Identify which cell holds the provided text, then report its (x, y) central coordinate. 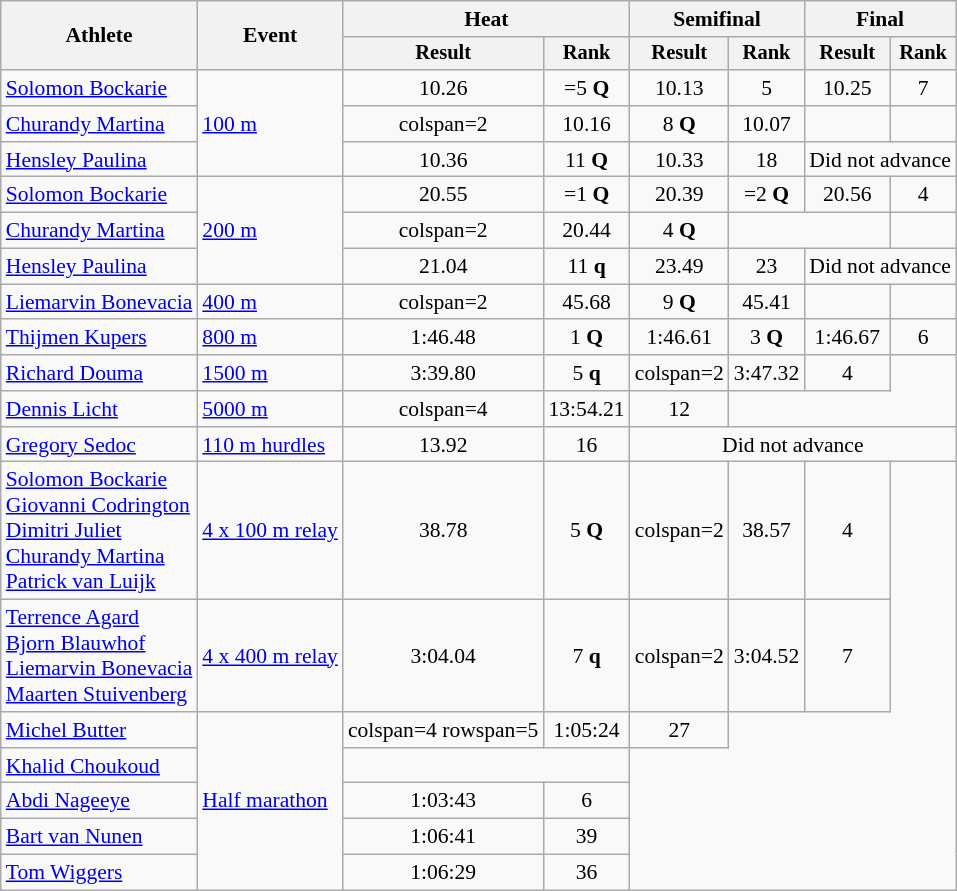
3:04.52 (766, 656)
4 x 400 m relay (270, 656)
20.55 (444, 195)
1:46.48 (444, 338)
21.04 (444, 267)
38.78 (444, 531)
Half marathon (270, 801)
3:47.32 (766, 373)
Athlete (100, 36)
100 m (270, 124)
1 Q (586, 338)
10.13 (680, 88)
8 Q (680, 124)
23.49 (680, 267)
Richard Douma (100, 373)
16 (586, 445)
38.57 (766, 531)
1:03:43 (444, 801)
Gregory Sedoc (100, 445)
Thijmen Kupers (100, 338)
110 m hurdles (270, 445)
Tom Wiggers (100, 873)
1:05:24 (586, 730)
9 Q (680, 302)
Event (270, 36)
Terrence AgardBjorn BlauwhofLiemarvin BonevaciaMaarten Stuivenberg (100, 656)
10.33 (680, 160)
23 (766, 267)
10.36 (444, 160)
Liemarvin Bonevacia (100, 302)
10.07 (766, 124)
1:06:29 (444, 873)
400 m (270, 302)
13.92 (444, 445)
18 (766, 160)
10.25 (847, 88)
Dennis Licht (100, 409)
20.56 (847, 195)
4 Q (680, 231)
13:54.21 (586, 409)
5000 m (270, 409)
12 (680, 409)
7 q (586, 656)
20.39 (680, 195)
colspan=4 (444, 409)
=5 Q (586, 88)
1:06:41 (444, 837)
11 Q (586, 160)
Abdi Nageeye (100, 801)
45.68 (586, 302)
3:39.80 (444, 373)
39 (586, 837)
27 (680, 730)
800 m (270, 338)
colspan=4 rowspan=5 (444, 730)
3:04.04 (444, 656)
45.41 (766, 302)
11 q (586, 267)
200 m (270, 230)
1:46.67 (847, 338)
=1 Q (586, 195)
36 (586, 873)
1500 m (270, 373)
Final (880, 19)
4 x 100 m relay (270, 531)
5 q (586, 373)
10.16 (586, 124)
Bart van Nunen (100, 837)
5 Q (586, 531)
3 Q (766, 338)
Khalid Choukoud (100, 766)
1:46.61 (680, 338)
20.44 (586, 231)
5 (766, 88)
Solomon Bockarie Giovanni CodringtonDimitri Juliet Churandy MartinaPatrick van Luijk (100, 531)
Heat (486, 19)
10.26 (444, 88)
Michel Butter (100, 730)
Semifinal (718, 19)
=2 Q (766, 195)
